Extract the [x, y] coordinate from the center of the cell holding the provided text.  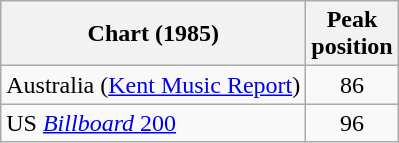
Australia (Kent Music Report) [154, 85]
Peakposition [352, 34]
96 [352, 123]
US Billboard 200 [154, 123]
86 [352, 85]
Chart (1985) [154, 34]
